Provide the (x, y) coordinate of the cell's center where the given text is located.  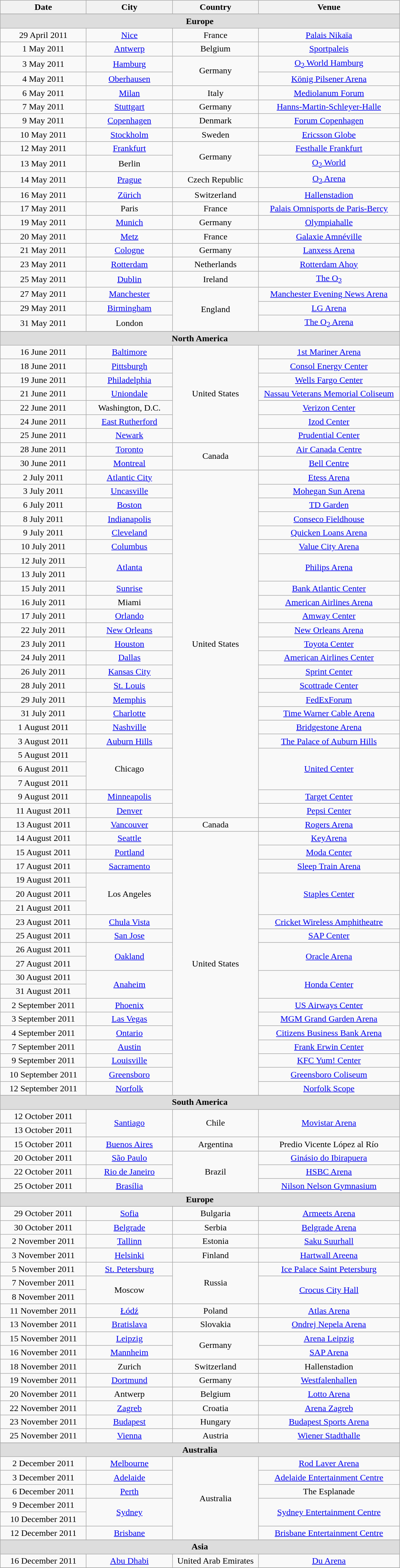
Zurich (129, 1366)
Orlando (129, 616)
Adelaide (129, 1477)
Brisbane (129, 1533)
6 December 2011 (43, 1491)
Staples Center (329, 894)
Abu Dhabi (129, 1561)
29 May 2011 (43, 308)
Lotto Arena (329, 1394)
21 May 2011 (43, 250)
Łódź (129, 1311)
17 May 2011 (43, 208)
Uncasville (129, 491)
Frank Erwin Center (329, 1047)
18 June 2011 (43, 366)
29 October 2011 (43, 1214)
Finland (215, 1255)
Du Arena (329, 1561)
Chile (215, 1123)
27 May 2011 (43, 294)
Poland (215, 1311)
Norfolk (129, 1088)
Movistar Arena (329, 1123)
Hamburg (129, 64)
18 November 2011 (43, 1366)
31 May 2011 (43, 323)
9 September 2011 (43, 1061)
Prudential Center (329, 435)
Hanns-Martin-Schleyer-Halle (329, 107)
San Jose (129, 935)
14 August 2011 (43, 838)
Brazil (215, 1172)
20 August 2011 (43, 894)
Austria (215, 1436)
Belgrade Arena (329, 1227)
Rio de Janeiro (129, 1172)
6 July 2011 (43, 505)
Predio Vicente López al Río (329, 1144)
20 May 2011 (43, 237)
US Airways Center (329, 1005)
5 November 2011 (43, 1269)
Venue (329, 7)
2 July 2011 (43, 477)
Tallinn (129, 1241)
Milan (129, 93)
13 November 2011 (43, 1325)
26 July 2011 (43, 672)
30 October 2011 (43, 1227)
Bulgaria (215, 1214)
Czech Republic (215, 180)
30 August 2011 (43, 977)
16 May 2011 (43, 195)
KFC Yum! Center (329, 1061)
29 July 2011 (43, 699)
22 June 2011 (43, 408)
28 July 2011 (43, 685)
Oakland (129, 956)
Bratislava (129, 1325)
25 June 2011 (43, 435)
31 July 2011 (43, 713)
Target Center (329, 797)
The Esplanade (329, 1491)
1 August 2011 (43, 727)
15 October 2011 (43, 1144)
8 November 2011 (43, 1297)
Baltimore (129, 352)
Izod Center (329, 422)
Verizon Center (329, 408)
Pittsburgh (129, 366)
Mediolanum Forum (329, 93)
Adelaide Entertainment Centre (329, 1477)
10 May 2011 (43, 135)
Ginásio do Ibirapuera (329, 1158)
Conseco Fieldhouse (329, 519)
16 July 2011 (43, 602)
König Pilsener Arena (329, 79)
2 November 2011 (43, 1241)
25 May 2011 (43, 279)
Pepsi Center (329, 811)
4 May 2011 (43, 79)
31 August 2011 (43, 991)
Bridgestone Arena (329, 727)
Montreal (129, 463)
KeyArena (329, 838)
Buenos Aires (129, 1144)
TD Garden (329, 505)
Indianapolis (129, 519)
SAP Center (329, 935)
Toronto (129, 449)
7 September 2011 (43, 1047)
1st Mariner Arena (329, 352)
Norfolk Scope (329, 1088)
22 July 2011 (43, 630)
Sacramento (129, 866)
Washington, D.C. (129, 408)
Saku Suurhall (329, 1241)
4 September 2011 (43, 1033)
Moda Center (329, 852)
Copenhagen (129, 121)
3 November 2011 (43, 1255)
Estonia (215, 1241)
24 June 2011 (43, 422)
Vancouver (129, 825)
Brisbane Entertainment Centre (329, 1533)
Armeets Arena (329, 1214)
13 July 2011 (43, 574)
Westfalenhallen (329, 1380)
25 October 2011 (43, 1185)
7 November 2011 (43, 1283)
29 April 2011 (43, 35)
Consol Energy Center (329, 366)
SAP Arena (329, 1352)
Zürich (129, 195)
26 August 2011 (43, 949)
LG Arena (329, 308)
Amway Center (329, 616)
Stuttgart (129, 107)
30 June 2011 (43, 463)
Air Canada Centre (329, 449)
Phoenix (129, 1005)
10 September 2011 (43, 1075)
O2 World Hamburg (329, 64)
9 December 2011 (43, 1505)
Olympiahalle (329, 223)
Portland (129, 852)
Metz (129, 237)
Oracle Arena (329, 956)
Netherlands (215, 264)
20 November 2011 (43, 1394)
Time Warner Cable Arena (329, 713)
3 July 2011 (43, 491)
O2 Arena (329, 180)
Denmark (215, 121)
Los Angeles (129, 894)
Serbia (215, 1227)
Ondrej Nepela Arena (329, 1325)
6 May 2011 (43, 93)
1 May 2011 (43, 49)
Wells Fargo Center (329, 380)
Rotterdam Ahoy (329, 264)
Sweden (215, 135)
23 July 2011 (43, 644)
Denver (129, 811)
HSBC Arena (329, 1172)
Dallas (129, 658)
The O2 (329, 279)
Mannheim (129, 1352)
19 May 2011 (43, 223)
American Airlines Center (329, 658)
Toyota Center (329, 644)
O2 World (329, 164)
10 December 2011 (43, 1519)
7 May 2011 (43, 107)
9 May 2011 (43, 121)
17 August 2011 (43, 866)
Las Vegas (129, 1019)
Frankfurt (129, 149)
25 August 2011 (43, 935)
13 August 2011 (43, 825)
6 August 2011 (43, 769)
Argentina (215, 1144)
22 November 2011 (43, 1408)
New Orleans Arena (329, 630)
FedExForum (329, 699)
Nice (129, 35)
England (215, 309)
5 August 2011 (43, 755)
2 September 2011 (43, 1005)
Citizens Business Bank Arena (329, 1033)
Munich (129, 223)
23 November 2011 (43, 1422)
Palais Omnisports de Paris-Bercy (329, 208)
MGM Grand Garden Arena (329, 1019)
American Airlines Arena (329, 602)
Melbourne (129, 1464)
7 August 2011 (43, 783)
Galaxie Amnéville (329, 237)
3 August 2011 (43, 741)
Sunrise (129, 588)
Boston (129, 505)
Kansas City (129, 672)
3 May 2011 (43, 64)
Wiener Stadthalle (329, 1436)
15 August 2011 (43, 852)
Nashville (129, 727)
19 November 2011 (43, 1380)
12 December 2011 (43, 1533)
Sprint Center (329, 672)
São Paulo (129, 1158)
Houston (129, 644)
Ireland (215, 279)
Ericsson Globe (329, 135)
Sleep Train Arena (329, 866)
Greensboro Coliseum (329, 1075)
Chicago (129, 769)
3 December 2011 (43, 1477)
Austin (129, 1047)
Asia (200, 1547)
Lanxess Arena (329, 250)
Cleveland (129, 533)
Miami (129, 602)
16 June 2011 (43, 352)
2 December 2011 (43, 1464)
The O2 Arena (329, 323)
20 October 2011 (43, 1158)
Cricket Wireless Amphitheatre (329, 922)
Ontario (129, 1033)
12 September 2011 (43, 1088)
Atlas Arena (329, 1311)
19 June 2011 (43, 380)
Greensboro (129, 1075)
Brasília (129, 1185)
12 July 2011 (43, 561)
Vienna (129, 1436)
Etess Arena (329, 477)
12 May 2011 (43, 149)
South America (200, 1102)
Rod Laver Arena (329, 1464)
Russia (215, 1283)
25 November 2011 (43, 1436)
Helsinki (129, 1255)
Budapest (129, 1422)
Manchester (129, 294)
Paris (129, 208)
Zagreb (129, 1408)
10 July 2011 (43, 547)
London (129, 323)
Philadelphia (129, 380)
United Center (329, 769)
New Orleans (129, 630)
Forum Copenhagen (329, 121)
Leipzig (129, 1338)
Mohegan Sun Arena (329, 491)
Oberhausen (129, 79)
14 May 2011 (43, 180)
Berlin (129, 164)
27 August 2011 (43, 963)
Manchester Evening News Arena (329, 294)
11 August 2011 (43, 811)
Nilson Nelson Gymnasium (329, 1185)
Stockholm (129, 135)
Country (215, 7)
16 November 2011 (43, 1352)
13 October 2011 (43, 1130)
St. Louis (129, 685)
Columbus (129, 547)
Moscow (129, 1290)
Minneapolis (129, 797)
Crocus City Hall (329, 1290)
23 August 2011 (43, 922)
Croatia (215, 1408)
Anaheim (129, 984)
Dortmund (129, 1380)
Ice Palace Saint Petersburg (329, 1269)
22 October 2011 (43, 1172)
Atlanta (129, 568)
Palais Nikaïa (329, 35)
16 December 2011 (43, 1561)
Date (43, 7)
Bell Centre (329, 463)
21 June 2011 (43, 394)
Slovakia (215, 1325)
Philips Arena (329, 568)
8 July 2011 (43, 519)
Dublin (129, 279)
17 July 2011 (43, 616)
21 August 2011 (43, 908)
Newark (129, 435)
Chula Vista (129, 922)
Prague (129, 180)
Scottrade Center (329, 685)
24 July 2011 (43, 658)
Memphis (129, 699)
Charlotte (129, 713)
15 November 2011 (43, 1338)
Sportpaleis (329, 49)
The Palace of Auburn Hills (329, 741)
11 November 2011 (43, 1311)
13 May 2011 (43, 164)
Value City Arena (329, 547)
23 May 2011 (43, 264)
Atlantic City (129, 477)
28 June 2011 (43, 449)
Seattle (129, 838)
3 September 2011 (43, 1019)
Santiago (129, 1123)
Arena Zagreb (329, 1408)
Belgrade (129, 1227)
Budapest Sports Arena (329, 1422)
19 August 2011 (43, 880)
Quicken Loans Arena (329, 533)
Arena Leipzig (329, 1338)
Italy (215, 93)
Hungary (215, 1422)
Uniondale (129, 394)
Festhalle Frankfurt (329, 149)
City (129, 7)
Bank Atlantic Center (329, 588)
9 July 2011 (43, 533)
12 October 2011 (43, 1116)
St. Petersburg (129, 1269)
Cologne (129, 250)
Rotterdam (129, 264)
Birmingham (129, 308)
9 August 2011 (43, 797)
15 July 2011 (43, 588)
East Rutherford (129, 422)
Auburn Hills (129, 741)
Sydney (129, 1512)
Nassau Veterans Memorial Coliseum (329, 394)
Louisville (129, 1061)
United Arab Emirates (215, 1561)
Perth (129, 1491)
Sofia (129, 1214)
Rogers Arena (329, 825)
Sydney Entertainment Centre (329, 1512)
North America (200, 338)
Honda Center (329, 984)
Hartwall Areena (329, 1255)
